Scan for the cell matching the given text and deliver its [X, Y] coordinate at center. 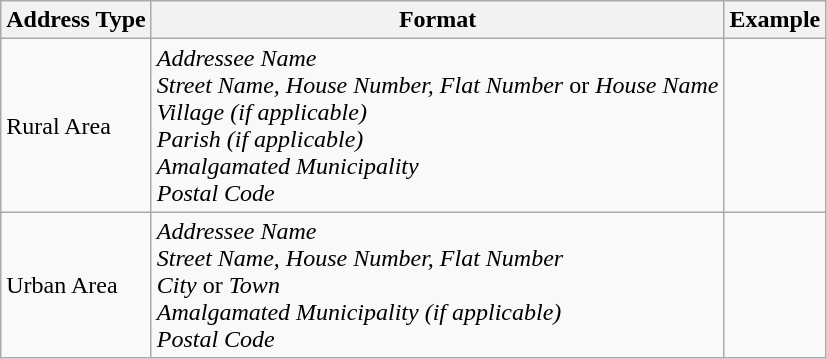
Format [438, 20]
Address Type [76, 20]
Urban Area [76, 285]
Example [775, 20]
Rural Area [76, 126]
Addressee Name Street Name, House Number, Flat Number City or Town Amalgamated Municipality (if applicable) Postal Code [438, 285]
